Detect which cell encompasses the target text, then output its (X, Y) center coordinate. 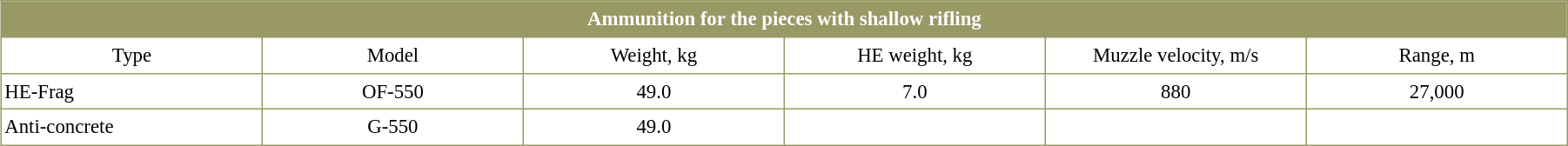
880 (1176, 91)
27,000 (1437, 91)
OF-550 (392, 91)
HE weight, kg (915, 55)
Muzzle velocity, m/s (1176, 55)
Model (392, 55)
Range, m (1437, 55)
Type (132, 55)
Anti-concrete (132, 128)
HE-Frag (132, 91)
Ammunition for the pieces with shallow rifling (785, 19)
Weight, kg (653, 55)
7.0 (915, 91)
G-550 (392, 128)
